From the cell containing the given text, extract its center point as (x, y) coordinate. 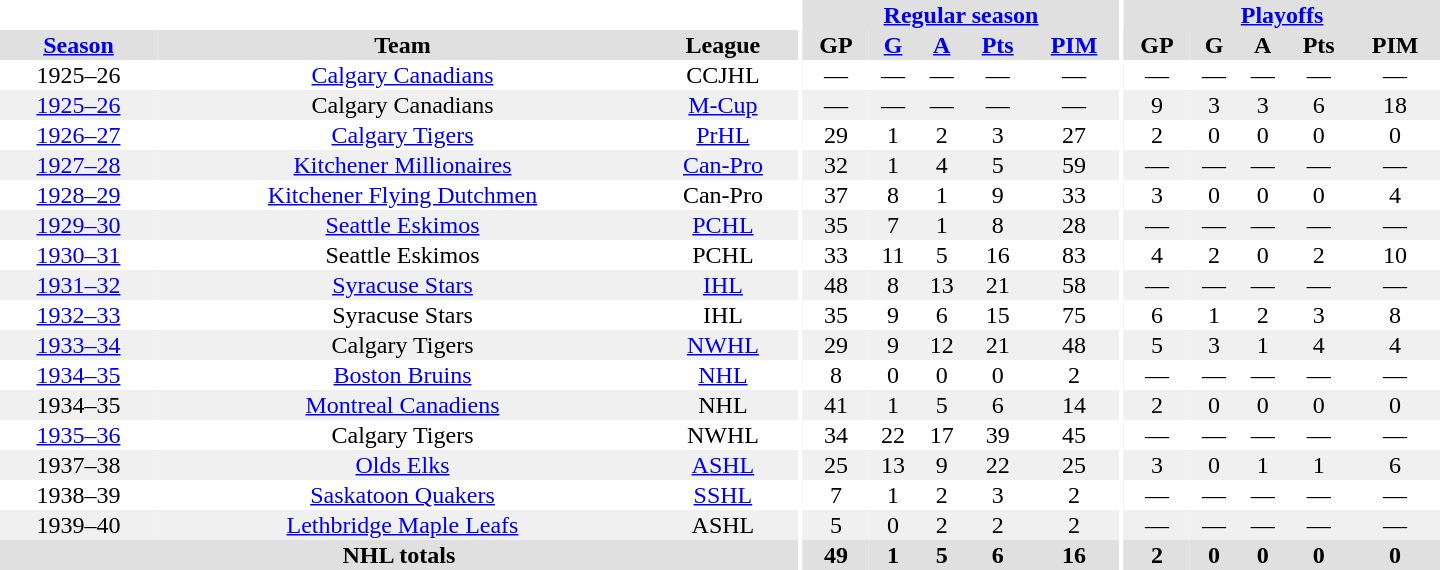
1937–38 (78, 465)
Kitchener Millionaires (402, 165)
1931–32 (78, 285)
Montreal Canadiens (402, 405)
Kitchener Flying Dutchmen (402, 195)
14 (1074, 405)
27 (1074, 135)
15 (998, 315)
1926–27 (78, 135)
M-Cup (723, 105)
1938–39 (78, 495)
49 (836, 555)
Olds Elks (402, 465)
75 (1074, 315)
58 (1074, 285)
NHL totals (399, 555)
League (723, 45)
83 (1074, 255)
32 (836, 165)
Season (78, 45)
CCJHL (723, 75)
Playoffs (1282, 15)
17 (942, 435)
Regular season (961, 15)
39 (998, 435)
34 (836, 435)
45 (1074, 435)
Boston Bruins (402, 375)
Team (402, 45)
1932–33 (78, 315)
SSHL (723, 495)
1929–30 (78, 225)
1930–31 (78, 255)
1939–40 (78, 525)
1933–34 (78, 345)
PrHL (723, 135)
10 (1395, 255)
1928–29 (78, 195)
1935–36 (78, 435)
12 (942, 345)
11 (894, 255)
37 (836, 195)
18 (1395, 105)
28 (1074, 225)
Lethbridge Maple Leafs (402, 525)
59 (1074, 165)
Saskatoon Quakers (402, 495)
41 (836, 405)
1927–28 (78, 165)
